Output the [X, Y] coordinate of the center of the cell containing the given text.  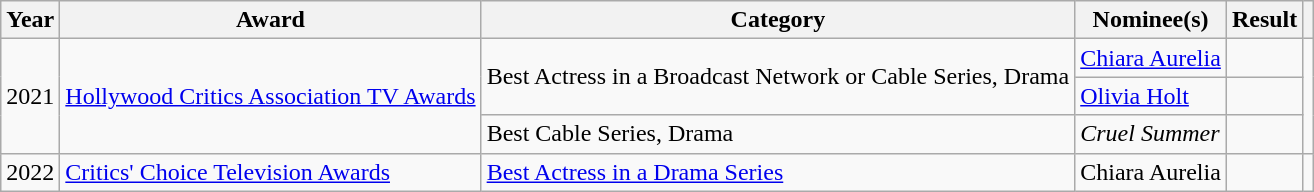
Award [270, 20]
Year [30, 20]
Category [778, 20]
Result [1264, 20]
2022 [30, 172]
Best Actress in a Broadcast Network or Cable Series, Drama [778, 77]
Olivia Holt [1151, 96]
Hollywood Critics Association TV Awards [270, 96]
Cruel Summer [1151, 134]
2021 [30, 96]
Critics' Choice Television Awards [270, 172]
Best Cable Series, Drama [778, 134]
Best Actress in a Drama Series [778, 172]
Nominee(s) [1151, 20]
